Return the (X, Y) coordinate for the center point of the cell that contains the specified text.  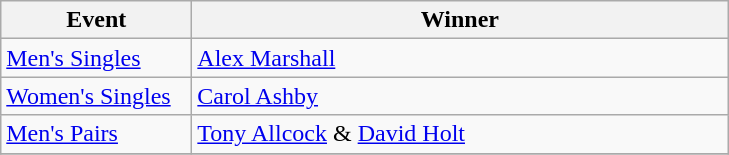
Winner (460, 20)
Event (96, 20)
Women's Singles (96, 96)
Men's Pairs (96, 134)
Carol Ashby (460, 96)
Men's Singles (96, 58)
Alex Marshall (460, 58)
Tony Allcock & David Holt (460, 134)
